For the text-containing cell, return its midpoint in (x, y) coordinate format. 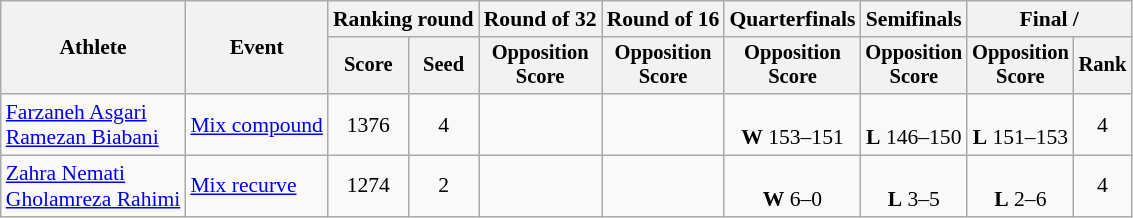
Round of 32 (540, 19)
1376 (368, 124)
L 3–5 (914, 186)
Ranking round (404, 19)
Event (256, 48)
Zahra NematiGholamreza Rahimi (94, 186)
Score (368, 66)
Mix recurve (256, 186)
L 151–153 (1020, 124)
L 146–150 (914, 124)
Rank (1103, 66)
Mix compound (256, 124)
Athlete (94, 48)
W 153–151 (792, 124)
2 (444, 186)
W 6–0 (792, 186)
Quarterfinals (792, 19)
Round of 16 (664, 19)
Seed (444, 66)
Final / (1049, 19)
Farzaneh AsgariRamezan Biabani (94, 124)
L 2–6 (1020, 186)
Semifinals (914, 19)
1274 (368, 186)
